Pinpoint the cell where the given text exists, returning its [x, y] midpoint coordinate. 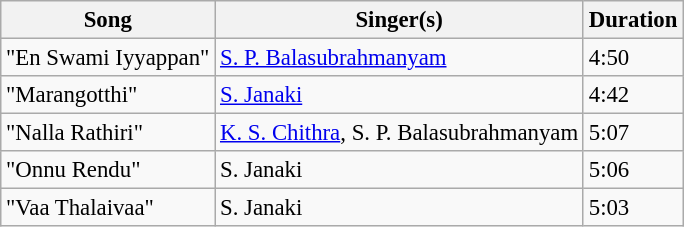
"Marangotthi" [108, 95]
"Onnu Rendu" [108, 170]
"En Swami Iyyappan" [108, 58]
5:03 [632, 208]
"Nalla Rathiri" [108, 133]
4:50 [632, 58]
Duration [632, 20]
K. S. Chithra, S. P. Balasubrahmanyam [400, 133]
"Vaa Thalaivaa" [108, 208]
Song [108, 20]
4:42 [632, 95]
Singer(s) [400, 20]
5:07 [632, 133]
5:06 [632, 170]
S. P. Balasubrahmanyam [400, 58]
